For the text-containing cell, return its midpoint in [x, y] coordinate format. 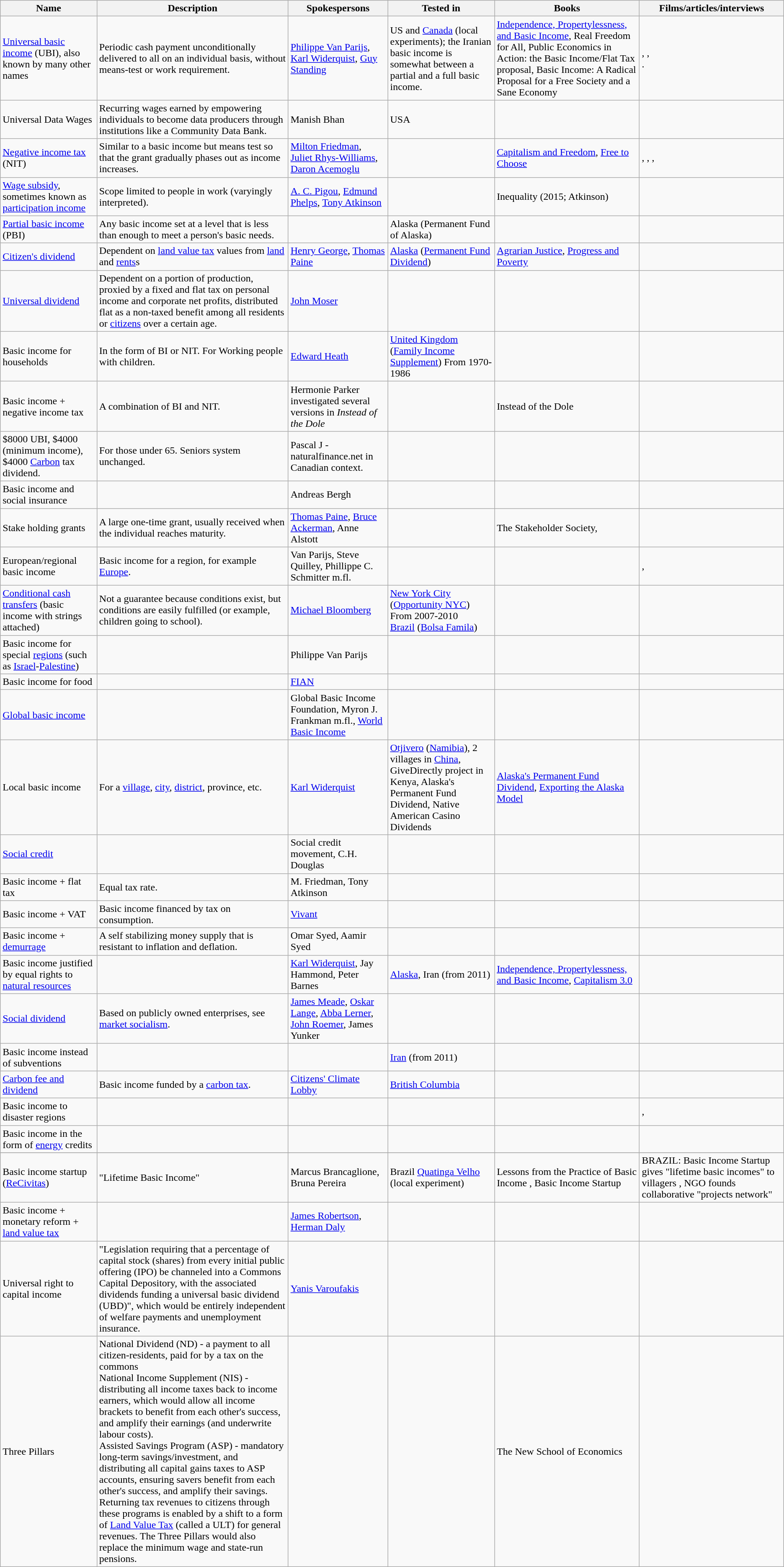
Based on publicly owned enterprises, see market socialism. [193, 1019]
Andreas Bergh [338, 494]
Michael Bloomberg [338, 611]
Alaska, Iran (from 2011) [441, 974]
Basic income instead of subventions [49, 1057]
Basic income startup (ReCivitas) [49, 1178]
Citizen's dividend [49, 256]
Periodic cash payment unconditionally delivered to all on an individual basis, without means-test or work requirement. [193, 58]
Philippe Van Parijs, Karl Widerquist, Guy Standing [338, 58]
For a village, city, district, province, etc. [193, 787]
Universal right to capital income [49, 1288]
Social credit movement, C.H. Douglas [338, 854]
Dependent on land value tax values from land and rentss [193, 256]
Hermonie Parker investigated several versions in Instead of the Dole [338, 406]
Basic income justified by equal rights to natural resources [49, 974]
Social credit [49, 854]
British Columbia [441, 1084]
Films/articles/interviews [712, 8]
James Robertson, Herman Daly [338, 1222]
Negative income tax (NIT) [49, 158]
Any basic income set at a level that is less than enough to meet a person's basic needs. [193, 230]
Universal Data Wages [49, 119]
European/regional basic income [49, 566]
Instead of the Dole [567, 406]
Pascal J - naturalfinance.net in Canadian context. [338, 456]
New York City (Opportunity NYC) From 2007-2010Brazil (Bolsa Famila) [441, 611]
James Meade, Oskar Lange, Abba Lerner, John Roemer, James Yunker [338, 1019]
Basic income in the form of energy credits [49, 1138]
Karl Widerquist, Jay Hammond, Peter Barnes [338, 974]
John Moser [338, 301]
Social dividend [49, 1019]
Universal dividend [49, 301]
Edward Heath [338, 356]
BRAZIL: Basic Income Startup gives "lifetime basic incomes" to villagers , NGO founds collaborative "projects network" [712, 1178]
Carbon fee and dividend [49, 1084]
Recurring wages earned by empowering individuals to become data producers through institutions like a Community Data Bank. [193, 119]
Wage subsidy, sometimes known as participation income [49, 196]
In the form of BI or NIT. For Working people with children. [193, 356]
Partial basic income (PBI) [49, 230]
Vivant [338, 914]
A. C. Pigou, Edmund Phelps, Tony Atkinson [338, 196]
Lessons from the Practice of Basic Income , Basic Income Startup [567, 1178]
M. Friedman, Tony Atkinson [338, 887]
Van Parijs, Steve Quilley, Phillippe C. Schmitter m.fl. [338, 566]
Basic income + VAT [49, 914]
, , , [712, 158]
Basic income + demurrage [49, 942]
Basic income funded by a carbon tax. [193, 1084]
Stake holding grants [49, 528]
Alaska (Permanent Fund of Alaska) [441, 230]
Not a guarantee because conditions exist, but conditions are easily fulfilled (or example, children going to school). [193, 611]
Thomas Paine, Bruce Ackerman, Anne Alstott [338, 528]
Alaska's Permanent Fund Dividend, Exporting the Alaska Model [567, 787]
Basic income and social insurance [49, 494]
$8000 UBI, $4000 (minimum income), $4000 Carbon tax dividend. [49, 456]
Basic income to disaster regions [49, 1112]
Independence, Propertylessness, and Basic Income, Capitalism 3.0 [567, 974]
Basic income financed by tax on consumption. [193, 914]
Citizens' Climate Lobby [338, 1084]
Omar Syed, Aamir Syed [338, 942]
For those under 65. Seniors system unchanged. [193, 456]
Three Pillars [49, 1452]
Basic income for food [49, 682]
Spokespersons [338, 8]
A large one-time grant, usually received when the individual reaches maturity. [193, 528]
Henry George, Thomas Paine [338, 256]
USA [441, 119]
Scope limited to people in work (varyingly interpreted). [193, 196]
Global basic income [49, 715]
Otjivero (Namibia), 2 villages in China, GiveDirectly project in Kenya, Alaska's Permanent Fund Dividend, Native American Casino Dividends [441, 787]
Basic income for households [49, 356]
Basic income for special regions (such as Israel-Palestine) [49, 655]
The New School of Economics [567, 1452]
Yanis Varoufakis [338, 1288]
FIAN [338, 682]
Capitalism and Freedom, Free to Choose [567, 158]
A self stabilizing money supply that is resistant to inflation and deflation. [193, 942]
Basic income for a region, for example Europe. [193, 566]
Milton Friedman, Juliet Rhys-Williams, Daron Acemoglu [338, 158]
Universal basic income (UBI), also known by many other names [49, 58]
Description [193, 8]
A combination of BI and NIT. [193, 406]
Basic income + negative income tax [49, 406]
Books [567, 8]
Brazil Quatinga Velho (local experiment) [441, 1178]
Global Basic Income Foundation, Myron J. Frankman m.fl., World Basic Income [338, 715]
Philippe Van Parijs [338, 655]
Name [49, 8]
Conditional cash transfers (basic income with strings attached) [49, 611]
Karl Widerquist [338, 787]
Tested in [441, 8]
Local basic income [49, 787]
Alaska (Permanent Fund Dividend) [441, 256]
Basic income + flat tax [49, 887]
Agrarian Justice, Progress and Poverty [567, 256]
Manish Bhan [338, 119]
The Stakeholder Society, [567, 528]
Marcus Brancaglione, Bruna Pereira [338, 1178]
Inequality (2015; Atkinson) [567, 196]
United Kingdom (Family Income Supplement) From 1970-1986 [441, 356]
Equal tax rate. [193, 887]
US and Canada (local experiments); the Iranian basic income is somewhat between a partial and a full basic income. [441, 58]
, ,. [712, 58]
Iran (from 2011) [441, 1057]
"Lifetime Basic Income" [193, 1178]
Basic income + monetary reform + land value tax [49, 1222]
Similar to a basic income but means test so that the grant gradually phases out as income increases. [193, 158]
